Search for the cell housing the specified text and yield its (X, Y) center coordinate. 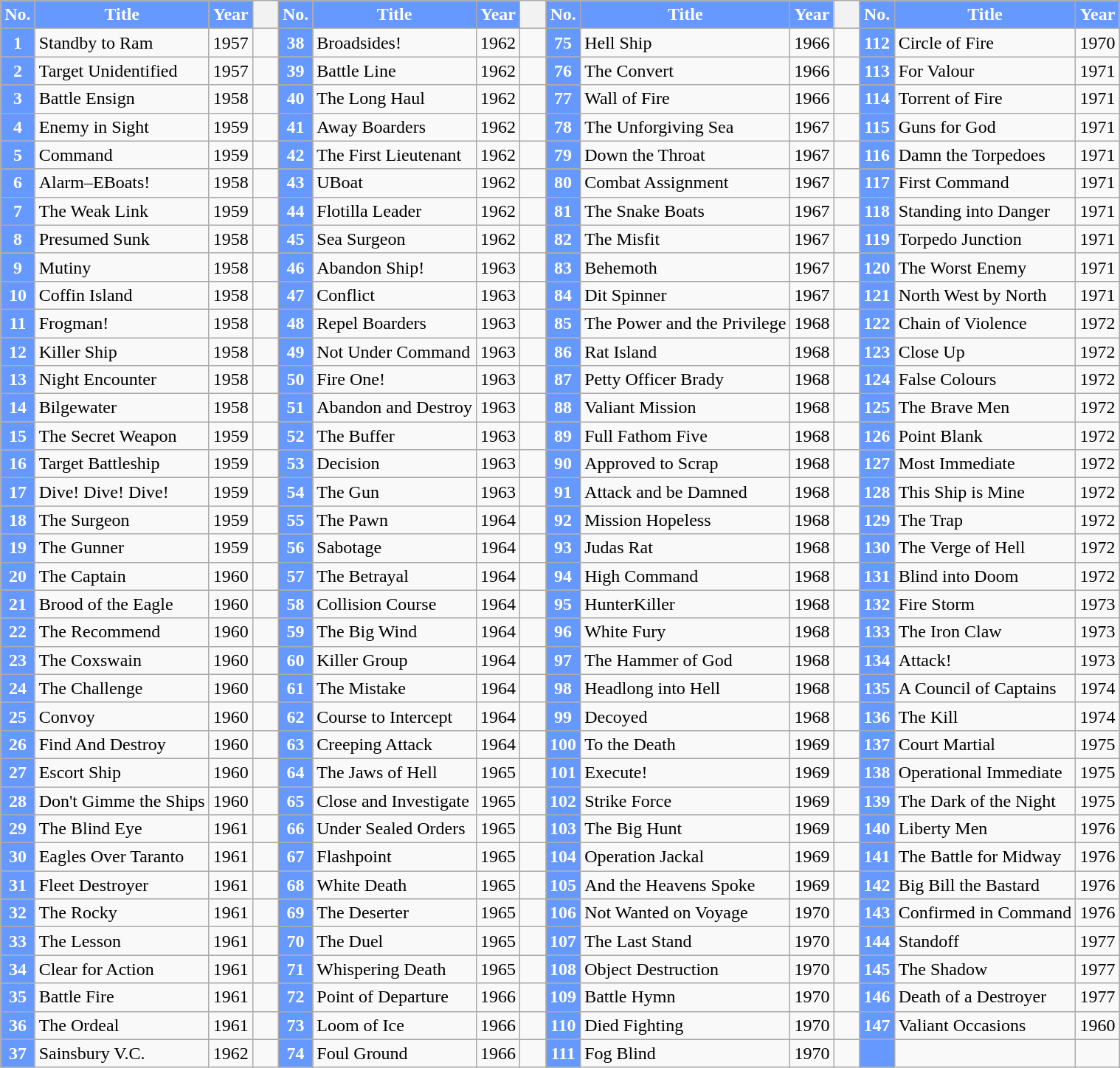
50 (295, 380)
White Fury (685, 632)
The Weak Link (122, 211)
111 (564, 1053)
Battle Ensign (122, 99)
Not Under Command (395, 352)
Behemoth (685, 267)
Guns for God (985, 127)
129 (877, 520)
28 (18, 800)
Hell Ship (685, 43)
4 (18, 127)
Fire Storm (985, 604)
The Worst Enemy (985, 267)
102 (564, 800)
75 (564, 43)
18 (18, 520)
To the Death (685, 744)
55 (295, 520)
Coffin Island (122, 295)
The Kill (985, 716)
The Coxswain (122, 660)
Point of Departure (395, 997)
The Blind Eye (122, 829)
98 (564, 688)
The Unforgiving Sea (685, 127)
Standby to Ram (122, 43)
Fleet Destroyer (122, 885)
Killer Group (395, 660)
Not Wanted on Voyage (685, 913)
67 (295, 857)
The Big Wind (395, 632)
Valiant Mission (685, 408)
13 (18, 380)
The Rocky (122, 913)
104 (564, 857)
35 (18, 997)
Execute! (685, 772)
The Lesson (122, 941)
Circle of Fire (985, 43)
Most Immediate (985, 464)
Conflict (395, 295)
The Challenge (122, 688)
White Death (395, 885)
40 (295, 99)
139 (877, 800)
The Long Haul (395, 99)
The Jaws of Hell (395, 772)
61 (295, 688)
36 (18, 1025)
107 (564, 941)
The Battle for Midway (985, 857)
120 (877, 267)
52 (295, 436)
97 (564, 660)
48 (295, 323)
The Trap (985, 520)
Battle Line (395, 71)
The Hammer of God (685, 660)
Died Fighting (685, 1025)
1 (18, 43)
For Valour (985, 71)
Torpedo Junction (985, 239)
41 (295, 127)
57 (295, 576)
Abandon and Destroy (395, 408)
Flashpoint (395, 857)
First Command (985, 183)
Brood of the Eagle (122, 604)
Loom of Ice (395, 1025)
101 (564, 772)
42 (295, 155)
2 (18, 71)
108 (564, 969)
Clear for Action (122, 969)
106 (564, 913)
Foul Ground (395, 1053)
HunterKiller (685, 604)
A Council of Captains (985, 688)
Death of a Destroyer (985, 997)
143 (877, 913)
83 (564, 267)
79 (564, 155)
The Buffer (395, 436)
27 (18, 772)
146 (877, 997)
The Ordeal (122, 1025)
Don't Gimme the Ships (122, 800)
110 (564, 1025)
119 (877, 239)
Rat Island (685, 352)
62 (295, 716)
Down the Throat (685, 155)
71 (295, 969)
113 (877, 71)
The First Lieutenant (395, 155)
The Last Stand (685, 941)
Standoff (985, 941)
Operational Immediate (985, 772)
85 (564, 323)
Operation Jackal (685, 857)
Bilgewater (122, 408)
Dit Spinner (685, 295)
Sainsbury V.C. (122, 1053)
16 (18, 464)
33 (18, 941)
Court Martial (985, 744)
15 (18, 436)
30 (18, 857)
Eagles Over Taranto (122, 857)
133 (877, 632)
Decision (395, 464)
74 (295, 1053)
11 (18, 323)
The Deserter (395, 913)
The Dark of the Night (985, 800)
89 (564, 436)
93 (564, 548)
Fire One! (395, 380)
Object Destruction (685, 969)
Battle Fire (122, 997)
6 (18, 183)
Collision Course (395, 604)
145 (877, 969)
60 (295, 660)
Decoyed (685, 716)
96 (564, 632)
116 (877, 155)
126 (877, 436)
23 (18, 660)
10 (18, 295)
142 (877, 885)
118 (877, 211)
Alarm–EBoats! (122, 183)
31 (18, 885)
123 (877, 352)
Repel Boarders (395, 323)
82 (564, 239)
127 (877, 464)
53 (295, 464)
69 (295, 913)
63 (295, 744)
High Command (685, 576)
49 (295, 352)
The Gun (395, 492)
UBoat (395, 183)
The Recommend (122, 632)
95 (564, 604)
94 (564, 576)
38 (295, 43)
88 (564, 408)
112 (877, 43)
Course to Intercept (395, 716)
Close Up (985, 352)
The Captain (122, 576)
58 (295, 604)
Attack and be Damned (685, 492)
Broadsides! (395, 43)
51 (295, 408)
Mission Hopeless (685, 520)
The Duel (395, 941)
130 (877, 548)
The Power and the Privilege (685, 323)
Sabotage (395, 548)
Escort Ship (122, 772)
140 (877, 829)
Under Sealed Orders (395, 829)
Killer Ship (122, 352)
72 (295, 997)
91 (564, 492)
Command (122, 155)
Night Encounter (122, 380)
20 (18, 576)
Full Fathom Five (685, 436)
Frogman! (122, 323)
105 (564, 885)
80 (564, 183)
47 (295, 295)
The Big Hunt (685, 829)
Valiant Occasions (985, 1025)
87 (564, 380)
The Shadow (985, 969)
56 (295, 548)
Creeping Attack (395, 744)
115 (877, 127)
Sea Surgeon (395, 239)
128 (877, 492)
68 (295, 885)
Damn the Torpedoes (985, 155)
22 (18, 632)
Presumed Sunk (122, 239)
44 (295, 211)
17 (18, 492)
125 (877, 408)
21 (18, 604)
The Secret Weapon (122, 436)
False Colours (985, 380)
The Mistake (395, 688)
The Convert (685, 71)
Combat Assignment (685, 183)
81 (564, 211)
122 (877, 323)
Strike Force (685, 800)
The Betrayal (395, 576)
135 (877, 688)
The Iron Claw (985, 632)
Headlong into Hell (685, 688)
Wall of Fire (685, 99)
The Gunner (122, 548)
147 (877, 1025)
12 (18, 352)
Liberty Men (985, 829)
Close and Investigate (395, 800)
39 (295, 71)
29 (18, 829)
24 (18, 688)
The Pawn (395, 520)
54 (295, 492)
5 (18, 155)
103 (564, 829)
9 (18, 267)
37 (18, 1053)
Attack! (985, 660)
Dive! Dive! Dive! (122, 492)
Torrent of Fire (985, 99)
66 (295, 829)
77 (564, 99)
117 (877, 183)
North West by North (985, 295)
132 (877, 604)
144 (877, 941)
Big Bill the Bastard (985, 885)
Convoy (122, 716)
76 (564, 71)
99 (564, 716)
45 (295, 239)
Flotilla Leader (395, 211)
Target Battleship (122, 464)
100 (564, 744)
90 (564, 464)
64 (295, 772)
34 (18, 969)
Battle Hymn (685, 997)
14 (18, 408)
84 (564, 295)
19 (18, 548)
86 (564, 352)
26 (18, 744)
Judas Rat (685, 548)
The Verge of Hell (985, 548)
7 (18, 211)
Mutiny (122, 267)
Target Unidentified (122, 71)
65 (295, 800)
8 (18, 239)
136 (877, 716)
134 (877, 660)
32 (18, 913)
137 (877, 744)
138 (877, 772)
Petty Officer Brady (685, 380)
25 (18, 716)
Approved to Scrap (685, 464)
59 (295, 632)
Away Boarders (395, 127)
124 (877, 380)
Standing into Danger (985, 211)
Enemy in Sight (122, 127)
114 (877, 99)
131 (877, 576)
Find And Destroy (122, 744)
73 (295, 1025)
46 (295, 267)
78 (564, 127)
92 (564, 520)
This Ship is Mine (985, 492)
The Snake Boats (685, 211)
The Misfit (685, 239)
70 (295, 941)
The Brave Men (985, 408)
121 (877, 295)
Blind into Doom (985, 576)
Confirmed in Command (985, 913)
141 (877, 857)
Point Blank (985, 436)
109 (564, 997)
43 (295, 183)
Chain of Violence (985, 323)
Fog Blind (685, 1053)
Abandon Ship! (395, 267)
Whispering Death (395, 969)
3 (18, 99)
The Surgeon (122, 520)
And the Heavens Spoke (685, 885)
